From the cell containing the given text, extract its center point as [x, y] coordinate. 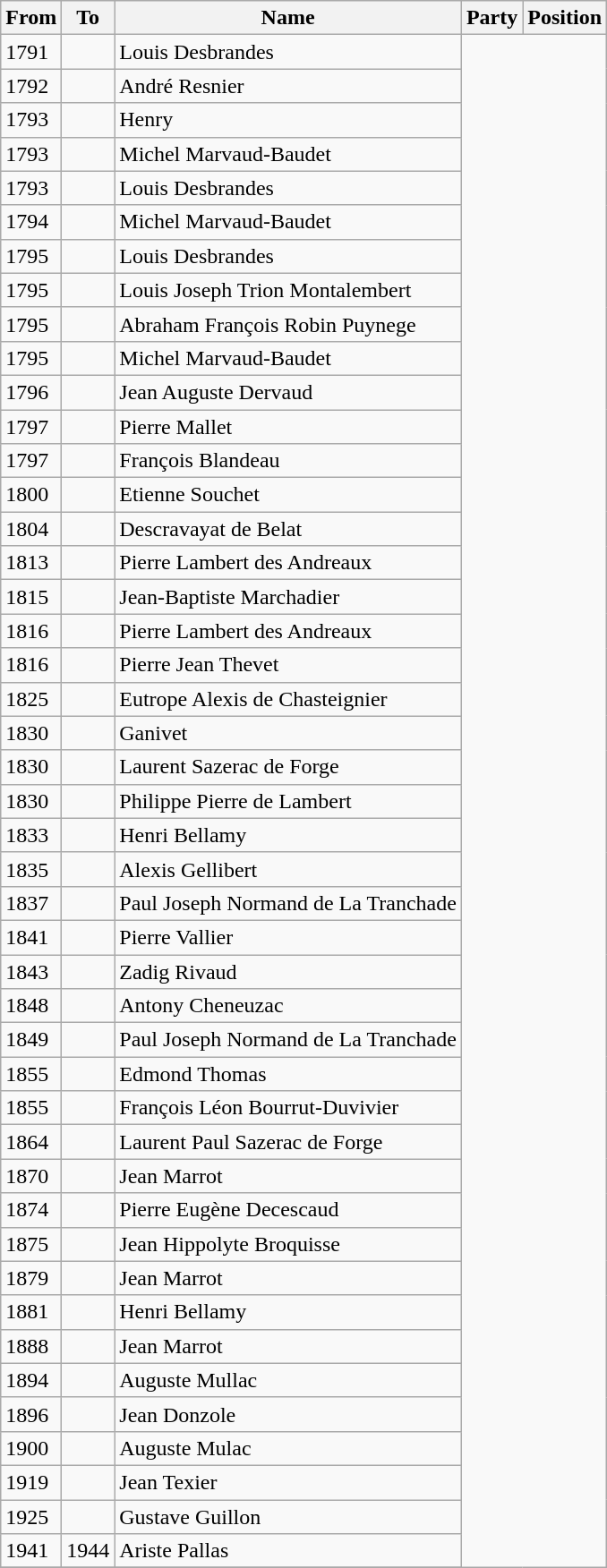
Descravayat de Belat [288, 529]
To [88, 18]
1794 [31, 222]
Pierre Mallet [288, 427]
1894 [31, 1380]
Antony Cheneuzac [288, 1006]
1919 [31, 1482]
1870 [31, 1176]
1843 [31, 971]
Gustave Guillon [288, 1517]
Henry [288, 120]
1825 [31, 699]
1925 [31, 1517]
Position [565, 18]
1900 [31, 1448]
Zadig Rivaud [288, 971]
Philippe Pierre de Lambert [288, 801]
1848 [31, 1006]
Laurent Paul Sazerac de Forge [288, 1142]
Alexis Gellibert [288, 869]
Louis Joseph Trion Montalembert [288, 290]
1837 [31, 903]
Pierre Jean Thevet [288, 665]
Jean Hippolyte Broquisse [288, 1244]
1879 [31, 1278]
Jean-Baptiste Marchadier [288, 597]
1815 [31, 597]
Auguste Mulac [288, 1448]
From [31, 18]
Ariste Pallas [288, 1551]
1941 [31, 1551]
1804 [31, 529]
1796 [31, 392]
Name [288, 18]
Jean Texier [288, 1482]
Etienne Souchet [288, 495]
1875 [31, 1244]
Edmond Thomas [288, 1074]
1841 [31, 937]
1835 [31, 869]
Pierre Vallier [288, 937]
Eutrope Alexis de Chasteignier [288, 699]
Pierre Eugène Decescaud [288, 1210]
Ganivet [288, 733]
François Blandeau [288, 461]
Abraham François Robin Puynege [288, 324]
Auguste Mullac [288, 1380]
1791 [31, 52]
Jean Auguste Dervaud [288, 392]
1896 [31, 1414]
1888 [31, 1346]
1944 [88, 1551]
Party [492, 18]
1874 [31, 1210]
1800 [31, 495]
1813 [31, 563]
Laurent Sazerac de Forge [288, 767]
1833 [31, 835]
François Léon Bourrut-Duvivier [288, 1108]
1792 [31, 86]
1849 [31, 1040]
1864 [31, 1142]
André Resnier [288, 86]
Jean Donzole [288, 1414]
1881 [31, 1312]
